Determine the (x, y) coordinate at the center of the cell enclosing the given text.  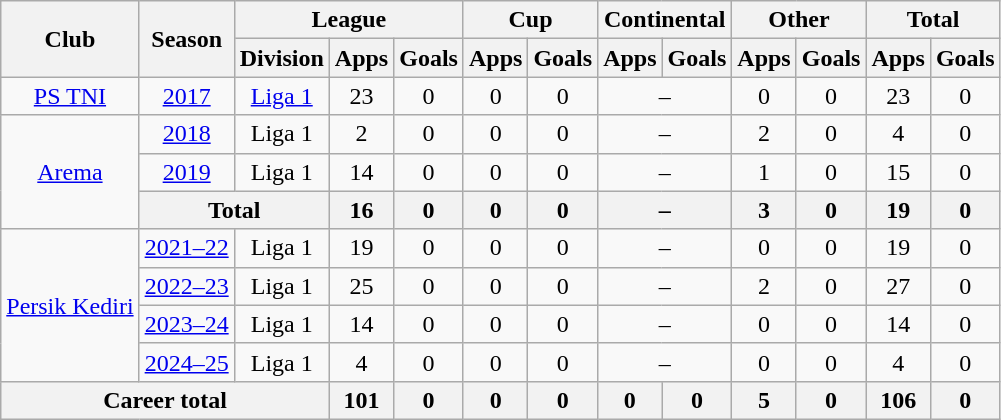
2017 (186, 96)
Club (70, 39)
League (348, 20)
2021–22 (186, 248)
Division (282, 58)
3 (764, 210)
2022–23 (186, 286)
Continental (665, 20)
PS TNI (70, 96)
Persik Kediri (70, 305)
Arema (70, 172)
2023–24 (186, 324)
15 (898, 172)
101 (361, 400)
5 (764, 400)
2018 (186, 134)
Cup (530, 20)
2019 (186, 172)
2024–25 (186, 362)
16 (361, 210)
Other (799, 20)
Career total (166, 400)
106 (898, 400)
1 (764, 172)
27 (898, 286)
Season (186, 39)
25 (361, 286)
